Scan for the cell matching the given text and deliver its [X, Y] coordinate at center. 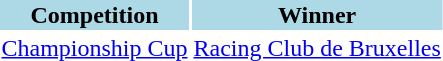
Winner [317, 15]
Competition [94, 15]
